Capture the cell that displays the provided text and extract its (x, y) central coordinate. 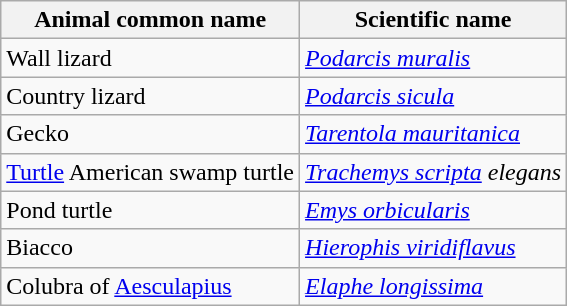
Trachemys scripta elegans (434, 172)
Podarcis sicula (434, 96)
Wall lizard (150, 58)
Colubra of Aesculapius (150, 286)
Turtle American swamp turtle (150, 172)
Animal common name (150, 20)
Gecko (150, 134)
Emys orbicularis (434, 210)
Podarcis muralis (434, 58)
Pond turtle (150, 210)
Biacco (150, 248)
Country lizard (150, 96)
Hierophis viridiflavus (434, 248)
Elaphe longissima (434, 286)
Tarentola mauritanica (434, 134)
Scientific name (434, 20)
